Identify which cell holds the provided text, then report its [x, y] central coordinate. 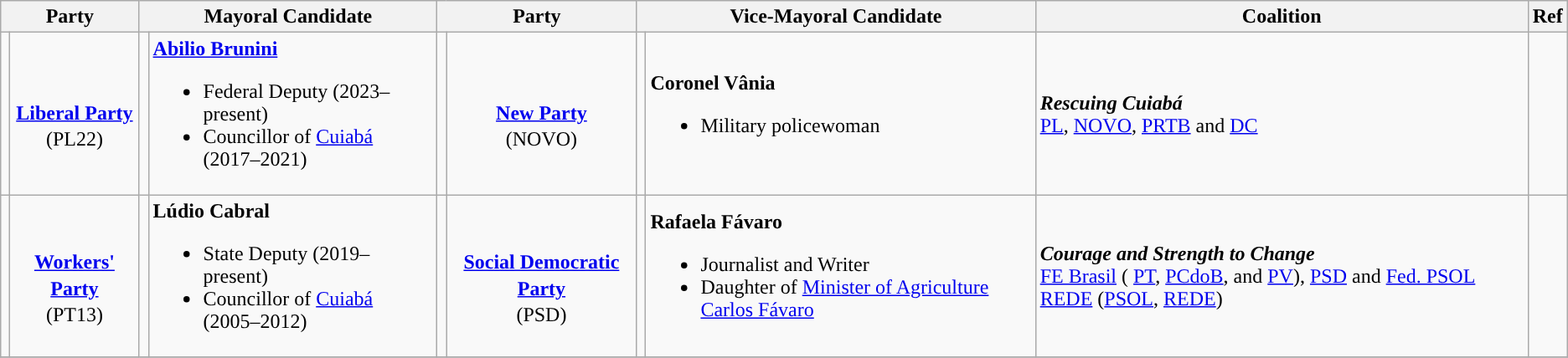
Mayoral Candidate [288, 17]
Vice-Mayoral Candidate [836, 17]
Rafaela FávaroJournalist and WriterDaughter of Minister of Agriculture Carlos Fávaro [841, 276]
Coronel VâniaMilitary policewoman [841, 114]
New Party(NOVO) [541, 114]
Ref [1548, 17]
Coalition [1282, 17]
Abilio BruniniFederal Deputy (2023–present)Councillor of Cuiabá (2017–2021) [293, 114]
Social Democratic Party(PSD) [541, 276]
Rescuing CuiabáPL, NOVO, PRTB and DC [1282, 114]
Lúdio CabralState Deputy (2019–present)Councillor of Cuiabá (2005–2012) [293, 276]
Liberal Party(PL22) [75, 114]
Courage and Strength to ChangeFE Brasil ( PT, PCdoB, and PV), PSD and Fed. PSOL REDE (PSOL, REDE) [1282, 276]
Workers' Party(PT13) [75, 276]
